Identify which cell holds the provided text, then report its (X, Y) central coordinate. 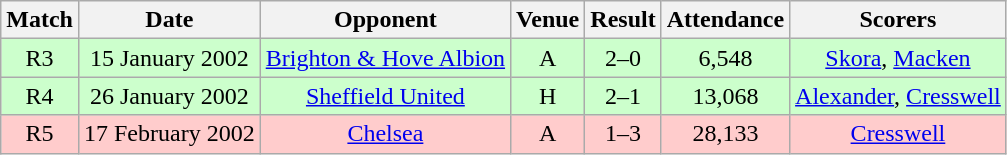
R3 (40, 58)
28,133 (725, 134)
2–0 (623, 58)
Match (40, 20)
Alexander, Cresswell (898, 96)
Date (169, 20)
1–3 (623, 134)
6,548 (725, 58)
Sheffield United (385, 96)
Venue (548, 20)
Opponent (385, 20)
17 February 2002 (169, 134)
Chelsea (385, 134)
Scorers (898, 20)
Result (623, 20)
26 January 2002 (169, 96)
R5 (40, 134)
2–1 (623, 96)
Brighton & Hove Albion (385, 58)
Attendance (725, 20)
13,068 (725, 96)
H (548, 96)
Cresswell (898, 134)
R4 (40, 96)
15 January 2002 (169, 58)
Skora, Macken (898, 58)
